Output the [x, y] coordinate of the center of the cell containing the given text.  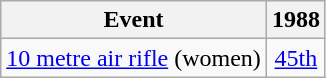
10 metre air rifle (women) [134, 58]
1988 [296, 20]
Event [134, 20]
45th [296, 58]
